Pinpoint the cell where the given text exists, returning its (X, Y) midpoint coordinate. 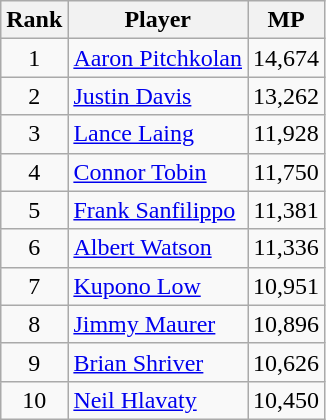
MP (286, 20)
13,262 (286, 96)
Kupono Low (158, 286)
Jimmy Maurer (158, 324)
Connor Tobin (158, 172)
Lance Laing (158, 134)
3 (34, 134)
11,381 (286, 210)
4 (34, 172)
1 (34, 58)
8 (34, 324)
Rank (34, 20)
2 (34, 96)
Aaron Pitchkolan (158, 58)
10,450 (286, 400)
14,674 (286, 58)
10 (34, 400)
Justin Davis (158, 96)
11,928 (286, 134)
Neil Hlavaty (158, 400)
5 (34, 210)
11,336 (286, 248)
Frank Sanfilippo (158, 210)
9 (34, 362)
Albert Watson (158, 248)
7 (34, 286)
11,750 (286, 172)
Brian Shriver (158, 362)
6 (34, 248)
10,896 (286, 324)
10,951 (286, 286)
10,626 (286, 362)
Player (158, 20)
